Return (X, Y) of the center of cell containing provided text 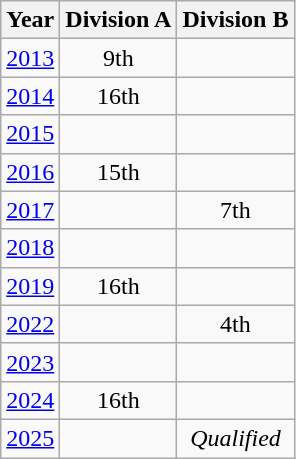
4th (236, 324)
7th (236, 210)
15th (118, 172)
Division B (236, 20)
2015 (30, 134)
2019 (30, 286)
2014 (30, 96)
Year (30, 20)
2013 (30, 58)
2018 (30, 248)
2025 (30, 438)
2022 (30, 324)
2017 (30, 210)
Qualified (236, 438)
Division A (118, 20)
2016 (30, 172)
2024 (30, 400)
2023 (30, 362)
9th (118, 58)
